Capture the cell that displays the provided text and extract its [X, Y] central coordinate. 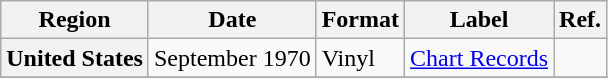
Chart Records [480, 58]
Region [75, 20]
Format [360, 20]
Ref. [580, 20]
Vinyl [360, 58]
Date [232, 20]
September 1970 [232, 58]
United States [75, 58]
Label [480, 20]
